Provide the (X, Y) coordinate of the cell's center where the given text is located.  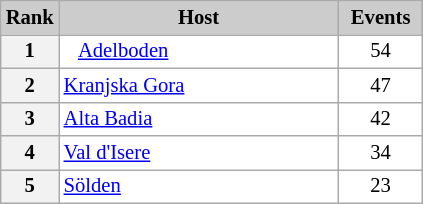
2 (30, 85)
34 (380, 153)
23 (380, 186)
Val d'Isere (199, 153)
Alta Badia (199, 119)
5 (30, 186)
Host (199, 17)
54 (380, 51)
1 (30, 51)
Adelboden (199, 51)
Events (380, 17)
4 (30, 153)
3 (30, 119)
Sölden (199, 186)
47 (380, 85)
Rank (30, 17)
Kranjska Gora (199, 85)
42 (380, 119)
